From the cell containing the given text, extract its center point as (x, y) coordinate. 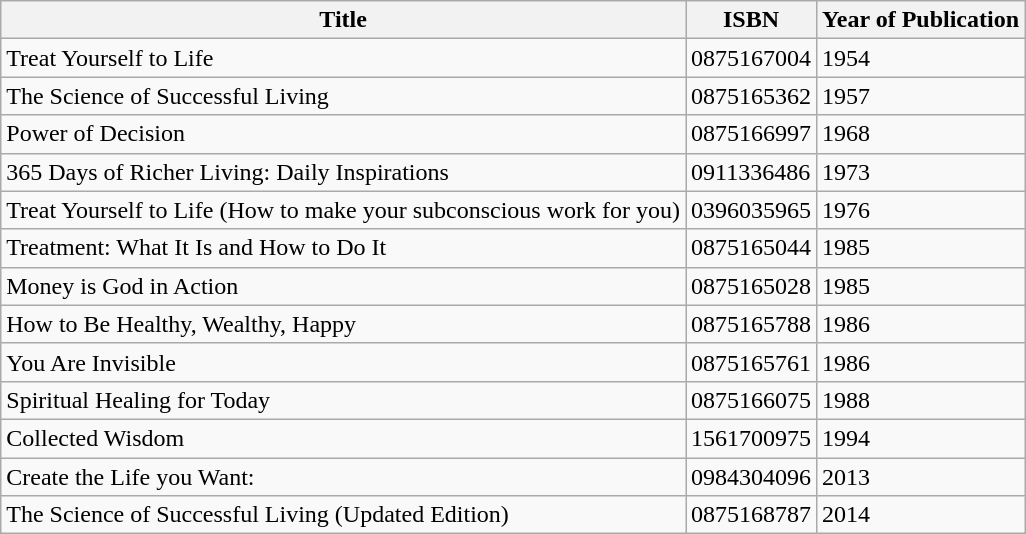
1988 (921, 400)
The Science of Successful Living (Updated Edition) (344, 515)
0396035965 (752, 210)
0875165044 (752, 248)
Collected Wisdom (344, 438)
Year of Publication (921, 20)
0875165788 (752, 324)
0875166997 (752, 134)
Title (344, 20)
0875165362 (752, 96)
0984304096 (752, 477)
0875165028 (752, 286)
2014 (921, 515)
ISBN (752, 20)
0875168787 (752, 515)
Treat Yourself to Life (How to make your subconscious work for you) (344, 210)
You Are Invisible (344, 362)
0875165761 (752, 362)
365 Days of Richer Living: Daily Inspirations (344, 172)
1954 (921, 58)
0875166075 (752, 400)
The Science of Successful Living (344, 96)
Treatment: What It Is and How to Do It (344, 248)
2013 (921, 477)
1561700975 (752, 438)
Create the Life you Want: (344, 477)
Money is God in Action (344, 286)
1968 (921, 134)
Treat Yourself to Life (344, 58)
1994 (921, 438)
Spiritual Healing for Today (344, 400)
1973 (921, 172)
1976 (921, 210)
0875167004 (752, 58)
Power of Decision (344, 134)
0911336486 (752, 172)
1957 (921, 96)
How to Be Healthy, Wealthy, Happy (344, 324)
